Extract the (X, Y) coordinate from the center of the cell holding the provided text.  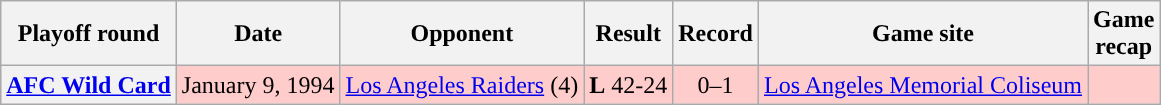
0–1 (716, 85)
Los Angeles Memorial Coliseum (922, 85)
Record (716, 34)
Date (258, 34)
Playoff round (89, 34)
Opponent (462, 34)
Game site (922, 34)
L 42-24 (628, 85)
AFC Wild Card (89, 85)
January 9, 1994 (258, 85)
Gamerecap (1124, 34)
Result (628, 34)
Los Angeles Raiders (4) (462, 85)
